Scan for the cell matching the given text and deliver its (X, Y) coordinate at center. 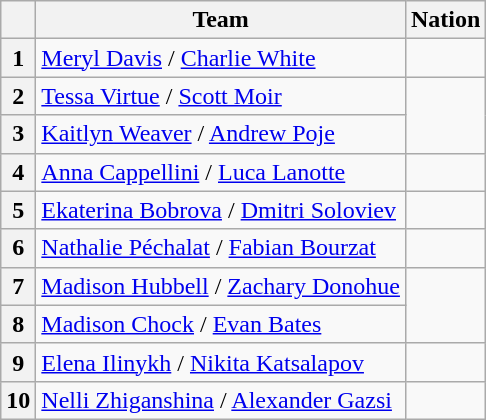
8 (18, 324)
2 (18, 96)
Nelli Zhiganshina / Alexander Gazsi (221, 400)
4 (18, 172)
Tessa Virtue / Scott Moir (221, 96)
Nathalie Péchalat / Fabian Bourzat (221, 248)
Madison Hubbell / Zachary Donohue (221, 286)
9 (18, 362)
1 (18, 58)
3 (18, 134)
Nation (445, 20)
Anna Cappellini / Luca Lanotte (221, 172)
6 (18, 248)
Team (221, 20)
10 (18, 400)
Meryl Davis / Charlie White (221, 58)
Kaitlyn Weaver / Andrew Poje (221, 134)
Ekaterina Bobrova / Dmitri Soloviev (221, 210)
5 (18, 210)
Madison Chock / Evan Bates (221, 324)
7 (18, 286)
Elena Ilinykh / Nikita Katsalapov (221, 362)
